Provide the (X, Y) coordinate of the cell's center where the given text is located.  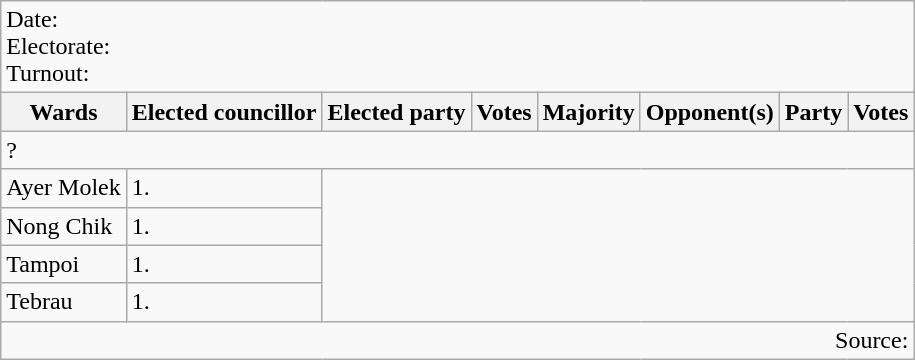
Tampoi (64, 264)
Opponent(s) (710, 112)
Nong Chik (64, 226)
Elected party (396, 112)
Ayer Molek (64, 188)
Tebrau (64, 302)
Party (813, 112)
Wards (64, 112)
Source: (458, 340)
? (458, 150)
Majority (588, 112)
Date: Electorate: Turnout: (458, 47)
Elected councillor (224, 112)
